Return the (X, Y) coordinate for the center point of the cell that contains the specified text.  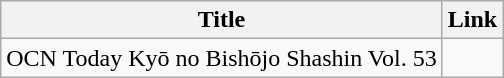
Title (222, 20)
OCN Today Kyō no Bishōjo Shashin Vol. 53 (222, 58)
Link (472, 20)
